Locate the cell with the specified text and output its [X, Y] center coordinate. 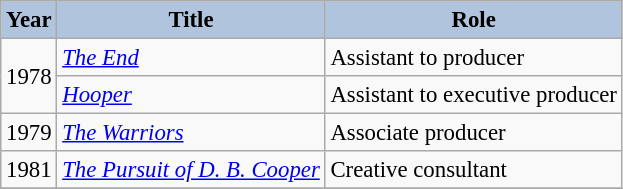
1979 [29, 133]
The Warriors [191, 133]
Hooper [191, 95]
1981 [29, 170]
Assistant to executive producer [474, 95]
Title [191, 20]
Assistant to producer [474, 58]
The Pursuit of D. B. Cooper [191, 170]
Role [474, 20]
Year [29, 20]
1978 [29, 76]
The End [191, 58]
Creative consultant [474, 170]
Associate producer [474, 133]
